Determine the [x, y] coordinate at the center of the cell enclosing the given text.  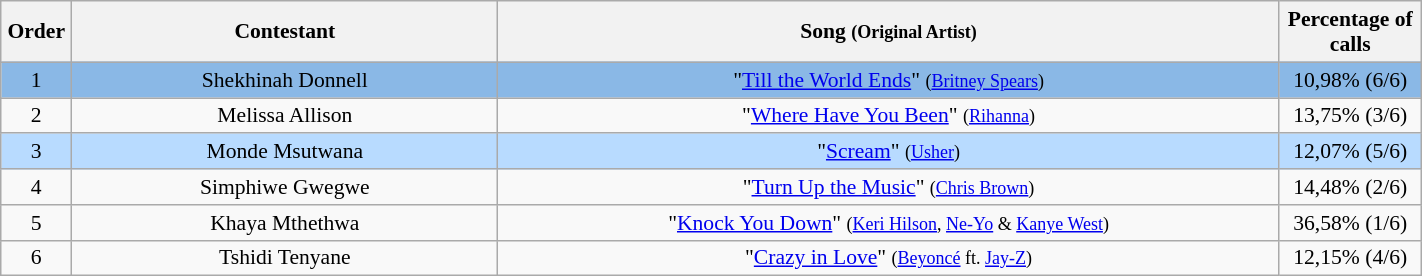
13,75% (3/6) [1350, 116]
Simphiwe Gwegwe [285, 187]
14,48% (2/6) [1350, 187]
Monde Msutwana [285, 152]
1 [36, 80]
4 [36, 187]
2 [36, 116]
"Knock You Down" (Keri Hilson, Ne-Yo & Kanye West) [888, 223]
"Turn Up the Music" (Chris Brown) [888, 187]
Shekhinah Donnell [285, 80]
6 [36, 258]
36,58% (1/6) [1350, 223]
"Crazy in Love" (Beyoncé ft. Jay-Z) [888, 258]
Percentage of calls [1350, 32]
10,98% (6/6) [1350, 80]
12,15% (4/6) [1350, 258]
"Scream" (Usher) [888, 152]
"Where Have You Been" (Rihanna) [888, 116]
12,07% (5/6) [1350, 152]
Order [36, 32]
3 [36, 152]
5 [36, 223]
"Till the World Ends" (Britney Spears) [888, 80]
Contestant [285, 32]
Tshidi Tenyane [285, 258]
Melissa Allison [285, 116]
Khaya Mthethwa [285, 223]
Song (Original Artist) [888, 32]
